Detect which cell encompasses the target text, then output its (x, y) center coordinate. 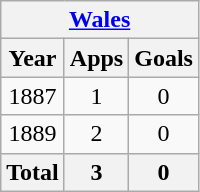
Apps (96, 58)
Total (33, 172)
1887 (33, 96)
1889 (33, 134)
Wales (100, 20)
Year (33, 58)
3 (96, 172)
1 (96, 96)
2 (96, 134)
Goals (164, 58)
